Identify which cell holds the provided text, then report its (x, y) central coordinate. 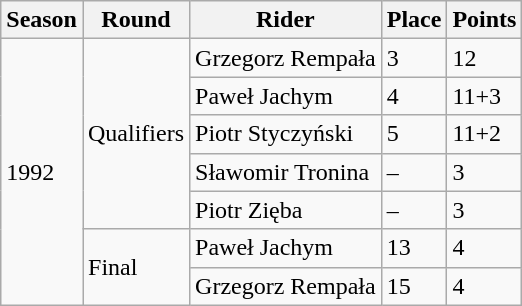
5 (414, 134)
12 (484, 58)
1992 (42, 172)
13 (414, 248)
15 (414, 286)
Points (484, 20)
Rider (286, 20)
Piotr Styczyński (286, 134)
Sławomir Tronina (286, 172)
Season (42, 20)
Final (136, 267)
Piotr Zięba (286, 210)
11+2 (484, 134)
Place (414, 20)
Round (136, 20)
11+3 (484, 96)
Qualifiers (136, 134)
